Identify which cell holds the provided text, then report its (x, y) central coordinate. 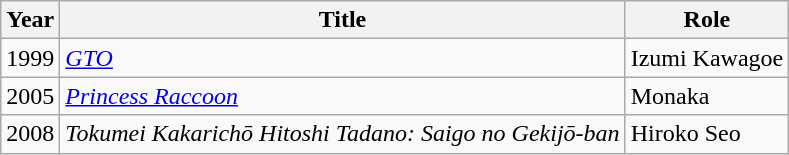
Role (707, 20)
Year (30, 20)
2005 (30, 96)
Tokumei Kakarichō Hitoshi Tadano: Saigo no Gekijō-ban (342, 134)
Title (342, 20)
2008 (30, 134)
1999 (30, 58)
Monaka (707, 96)
Princess Raccoon (342, 96)
Izumi Kawagoe (707, 58)
Hiroko Seo (707, 134)
GTO (342, 58)
